From the cell containing the given text, extract its center point as [x, y] coordinate. 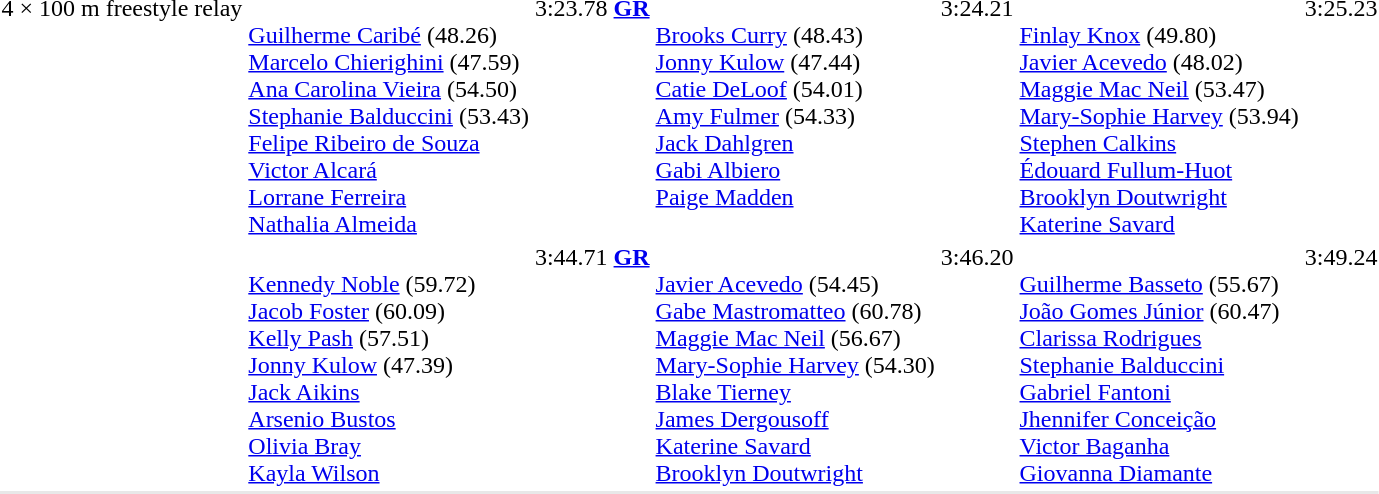
Kennedy Noble (59.72)Jacob Foster (60.09)Kelly Pash (57.51)Jonny Kulow (47.39)Jack AikinsArsenio BustosOlivia BrayKayla Wilson [389, 365]
3:49.24 [1341, 365]
3:46.20 [977, 365]
3:44.71 GR [592, 365]
